Extract the [X, Y] coordinate from the center of the cell holding the provided text.  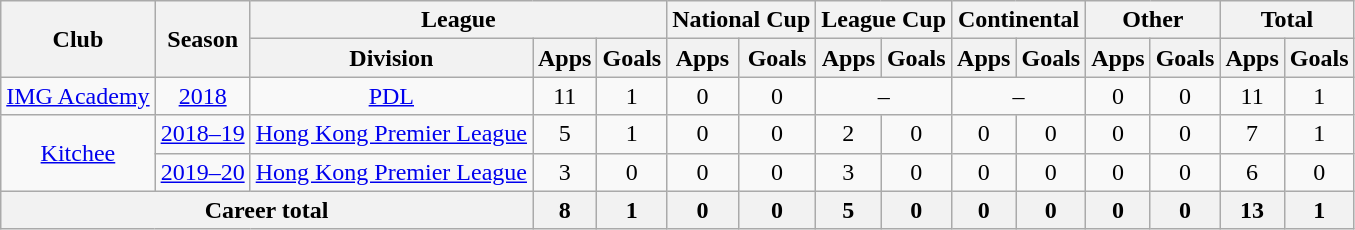
League Cup [884, 20]
2019–20 [202, 172]
13 [1252, 210]
Kitchee [78, 153]
Club [78, 39]
Division [391, 58]
National Cup [742, 20]
PDL [391, 96]
Season [202, 39]
Total [1287, 20]
Other [1153, 20]
8 [564, 210]
6 [1252, 172]
IMG Academy [78, 96]
Career total [267, 210]
Continental [1019, 20]
2 [848, 134]
2018–19 [202, 134]
League [458, 20]
7 [1252, 134]
2018 [202, 96]
